Scan for the cell matching the given text and deliver its [X, Y] coordinate at center. 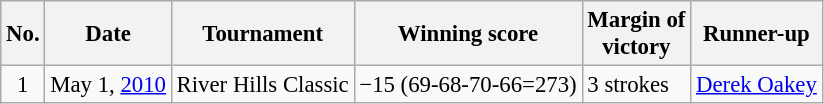
Date [108, 34]
−15 (69-68-70-66=273) [468, 85]
1 [23, 85]
Winning score [468, 34]
Runner-up [756, 34]
Derek Oakey [756, 85]
3 strokes [636, 85]
May 1, 2010 [108, 85]
No. [23, 34]
River Hills Classic [262, 85]
Margin ofvictory [636, 34]
Tournament [262, 34]
